Identify which cell holds the provided text, then report its (X, Y) central coordinate. 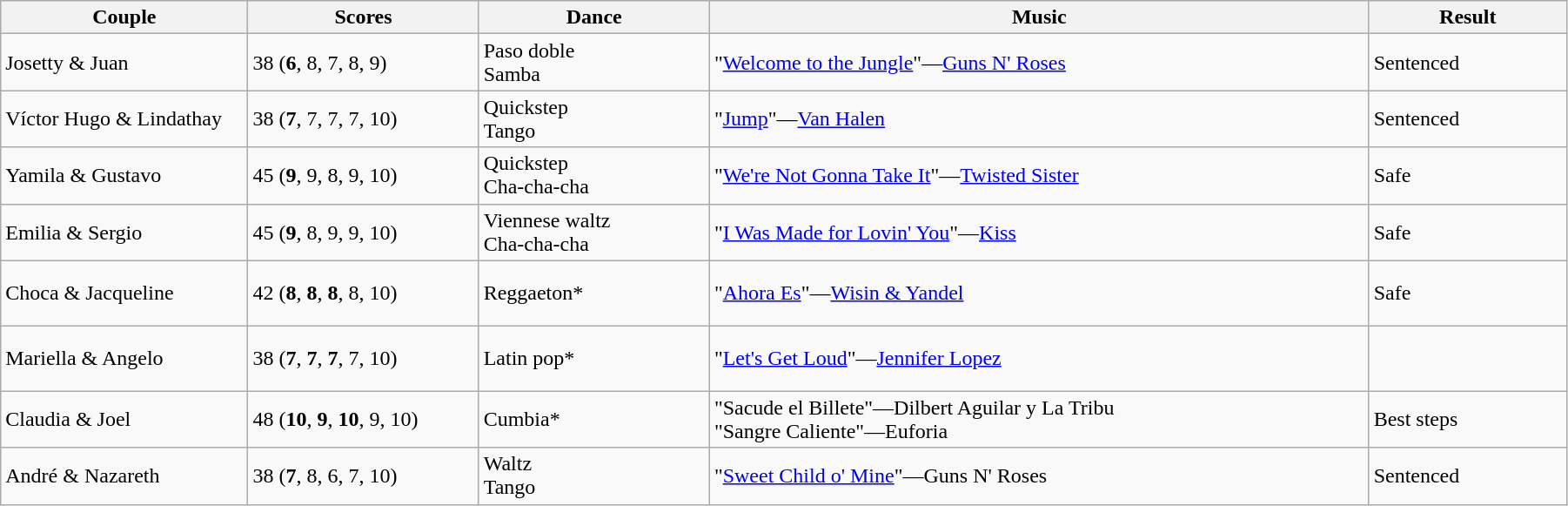
"We're Not Gonna Take It"—Twisted Sister (1039, 176)
45 (9, 8, 9, 9, 10) (364, 232)
Cumbia* (593, 420)
Dance (593, 17)
Latin pop* (593, 359)
Paso dobleSamba (593, 63)
48 (10, 9, 10, 9, 10) (364, 420)
"Sweet Child o' Mine"—Guns N' Roses (1039, 476)
QuickstepTango (593, 118)
"I Was Made for Lovin' You"—Kiss (1039, 232)
Best steps (1467, 420)
"Ahora Es"—Wisin & Yandel (1039, 293)
Couple (124, 17)
WaltzTango (593, 476)
Result (1467, 17)
QuickstepCha-cha-cha (593, 176)
"Jump"—Van Halen (1039, 118)
Claudia & Joel (124, 420)
38 (7, 8, 6, 7, 10) (364, 476)
Music (1039, 17)
"Sacude el Billete"—Dilbert Aguilar y La Tribu"Sangre Caliente"—Euforia (1039, 420)
Reggaeton* (593, 293)
"Let's Get Loud"—Jennifer Lopez (1039, 359)
André & Nazareth (124, 476)
Scores (364, 17)
Mariella & Angelo (124, 359)
Josetty & Juan (124, 63)
Emilia & Sergio (124, 232)
Víctor Hugo & Lindathay (124, 118)
"Welcome to the Jungle"—Guns N' Roses (1039, 63)
Choca & Jacqueline (124, 293)
38 (6, 8, 7, 8, 9) (364, 63)
Viennese waltzCha-cha-cha (593, 232)
Yamila & Gustavo (124, 176)
45 (9, 9, 8, 9, 10) (364, 176)
42 (8, 8, 8, 8, 10) (364, 293)
